For the text-containing cell, return its midpoint in [X, Y] coordinate format. 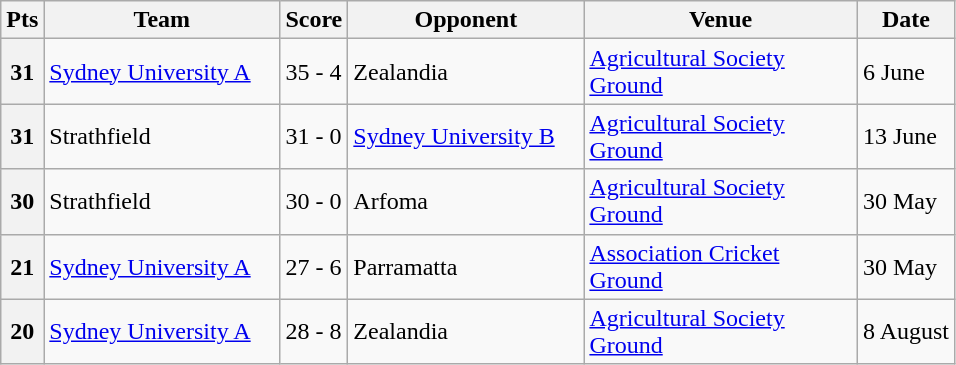
Date [906, 20]
28 - 8 [314, 332]
Association Cricket Ground [721, 266]
27 - 6 [314, 266]
Arfoma [466, 202]
20 [22, 332]
Venue [721, 20]
Pts [22, 20]
31 - 0 [314, 136]
30 [22, 202]
Parramatta [466, 266]
30 - 0 [314, 202]
6 June [906, 72]
Score [314, 20]
21 [22, 266]
8 August [906, 332]
Sydney University B [466, 136]
13 June [906, 136]
Team [162, 20]
Opponent [466, 20]
35 - 4 [314, 72]
